Output the [X, Y] coordinate of the center of the cell containing the given text.  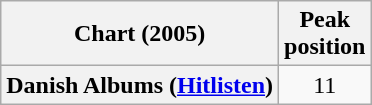
Danish Albums (Hitlisten) [140, 85]
Chart (2005) [140, 34]
11 [325, 85]
Peakposition [325, 34]
